Search for the cell housing the specified text and yield its [X, Y] center coordinate. 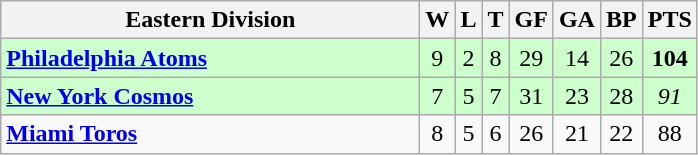
91 [670, 96]
23 [576, 96]
29 [531, 58]
GA [576, 20]
21 [576, 134]
T [496, 20]
2 [468, 58]
9 [438, 58]
GF [531, 20]
W [438, 20]
PTS [670, 20]
88 [670, 134]
New York Cosmos [210, 96]
22 [621, 134]
Philadelphia Atoms [210, 58]
104 [670, 58]
Eastern Division [210, 20]
BP [621, 20]
28 [621, 96]
31 [531, 96]
Miami Toros [210, 134]
L [468, 20]
6 [496, 134]
14 [576, 58]
